Output the [X, Y] coordinate of the center of the cell containing the given text.  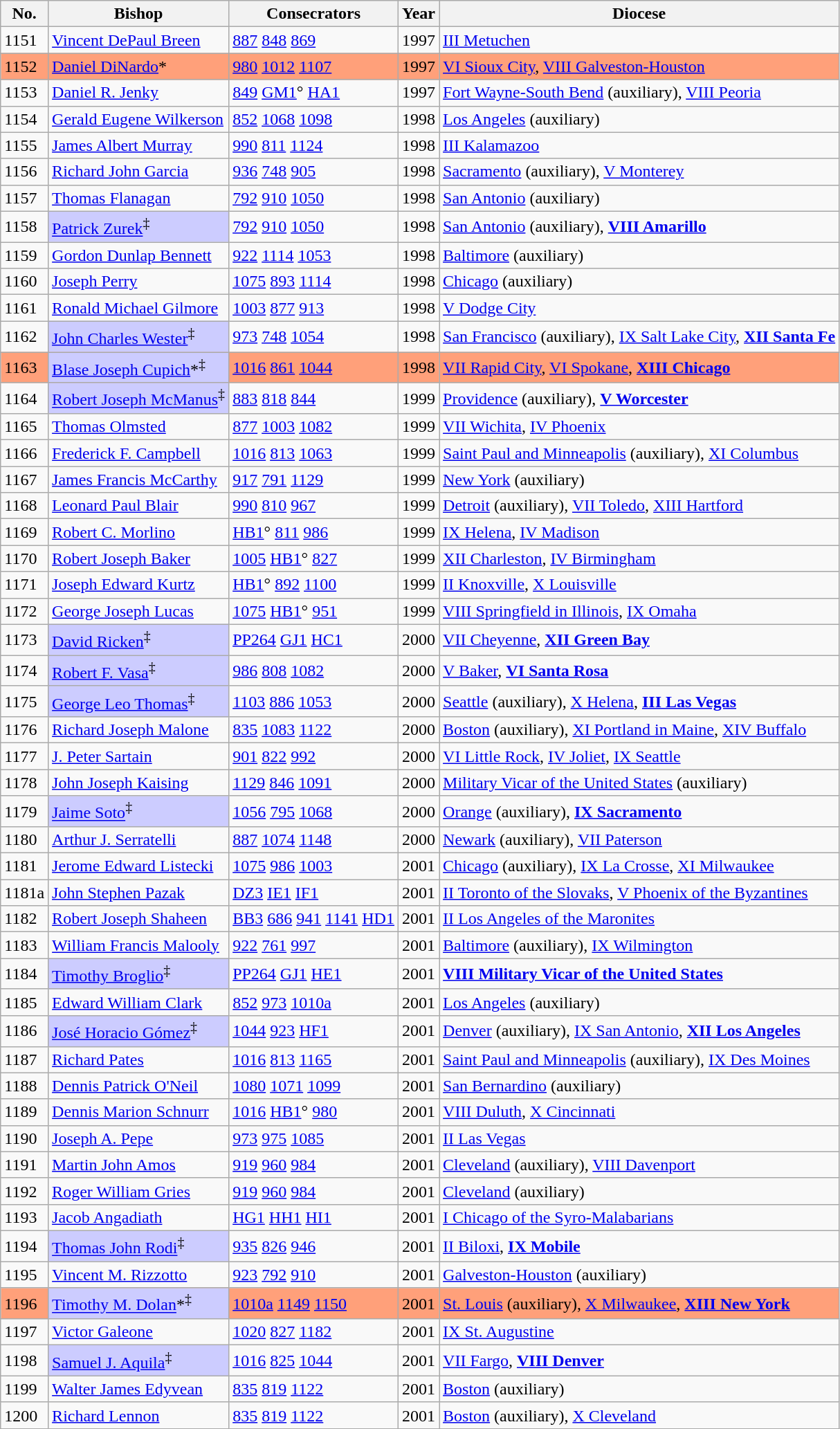
852 1068 1098 [314, 119]
1129 846 1091 [314, 783]
Baltimore (auxiliary) [639, 255]
1181a [25, 893]
Edward William Clark [138, 1002]
Leonard Paul Blair [138, 506]
1177 [25, 756]
PP264 GJ1 HE1 [314, 974]
1191 [25, 1165]
Baltimore (auxiliary), IX Wilmington [639, 945]
VI Little Rock, IV Joliet, IX Seattle [639, 756]
Detroit (auxiliary), VII Toledo, XIII Hartford [639, 506]
1200 [25, 1415]
V Dodge City [639, 308]
Military Vicar of the United States (auxiliary) [639, 783]
Daniel DiNardo* [138, 66]
Chicago (auxiliary), IX La Crosse, XI Milwaukee [639, 866]
Sacramento (auxiliary), V Monterey [639, 172]
San Bernardino (auxiliary) [639, 1086]
1183 [25, 945]
1003 877 913 [314, 308]
Patrick Zurek‡ [138, 227]
1170 [25, 558]
VIII Duluth, X Cincinnati [639, 1112]
1190 [25, 1138]
990 810 967 [314, 506]
1075 986 1003 [314, 866]
1080 1071 1099 [314, 1086]
1152 [25, 66]
877 1003 1082 [314, 427]
1166 [25, 453]
George Leo Thomas‡ [138, 702]
Saint Paul and Minneapolis (auxiliary), XI Columbus [639, 453]
922 1114 1053 [314, 255]
Blase Joseph Cupich*‡ [138, 368]
922 761 997 [314, 945]
Cleveland (auxiliary), VIII Davenport [639, 1165]
William Francis Malooly [138, 945]
Boston (auxiliary) [639, 1389]
VI Sioux City, VIII Galveston-Houston [639, 66]
Timothy Broglio‡ [138, 974]
1173 [25, 639]
1198 [25, 1360]
1182 [25, 919]
No. [25, 14]
1157 [25, 198]
1181 [25, 866]
James Francis McCarthy [138, 480]
J. Peter Sartain [138, 756]
887 1074 1148 [314, 840]
Vincent DePaul Breen [138, 40]
Year [418, 14]
1162 [25, 336]
Victor Galeone [138, 1332]
1199 [25, 1389]
835 1083 1122 [314, 730]
Seattle (auxiliary), X Helena, III Las Vegas [639, 702]
IX St. Augustine [639, 1332]
1158 [25, 227]
II Los Angeles of the Maronites [639, 919]
Saint Paul and Minneapolis (auxiliary), IX Des Moines [639, 1059]
Robert Joseph McManus‡ [138, 399]
1193 [25, 1217]
New York (auxiliary) [639, 480]
John Charles Wester‡ [138, 336]
Richard Lennon [138, 1415]
Richard Joseph Malone [138, 730]
990 811 1124 [314, 145]
John Stephen Pazak [138, 893]
David Ricken‡ [138, 639]
887 848 869 [314, 40]
James Albert Murray [138, 145]
849 GM1° HA1 [314, 93]
1016 861 1044 [314, 368]
1192 [25, 1191]
Roger William Gries [138, 1191]
852 973 1010a [314, 1002]
1005 HB1° 827 [314, 558]
George Joseph Lucas [138, 611]
Dennis Patrick O'Neil [138, 1086]
Denver (auxiliary), IX San Antonio, XII Los Angeles [639, 1031]
1172 [25, 611]
883 818 844 [314, 399]
Thomas Olmsted [138, 427]
Joseph A. Pepe [138, 1138]
917 791 1129 [314, 480]
Providence (auxiliary), V Worcester [639, 399]
Jacob Angadiath [138, 1217]
1168 [25, 506]
Robert Joseph Shaheen [138, 919]
Jerome Edward Listecki [138, 866]
VIII Springfield in Illinois, IX Omaha [639, 611]
1176 [25, 730]
1186 [25, 1031]
XII Charleston, IV Birmingham [639, 558]
St. Louis (auxiliary), X Milwaukee, XIII New York [639, 1304]
Diocese [639, 14]
1044 923 HF1 [314, 1031]
VII Cheyenne, XII Green Bay [639, 639]
1174 [25, 671]
Gordon Dunlap Bennett [138, 255]
Boston (auxiliary), XI Portland in Maine, XIV Buffalo [639, 730]
Joseph Perry [138, 282]
901 822 992 [314, 756]
1016 813 1165 [314, 1059]
1178 [25, 783]
Vincent M. Rizzotto [138, 1275]
1195 [25, 1275]
Thomas John Rodi‡ [138, 1246]
1197 [25, 1332]
Jaime Soto‡ [138, 811]
II Biloxi, IX Mobile [639, 1246]
935 826 946 [314, 1246]
Consecrators [314, 14]
PP264 GJ1 HC1 [314, 639]
Dennis Marion Schnurr [138, 1112]
Robert C. Morlino [138, 532]
II Las Vegas [639, 1138]
1196 [25, 1304]
VII Rapid City, VI Spokane, XIII Chicago [639, 368]
San Francisco (auxiliary), IX Salt Lake City, XII Santa Fe [639, 336]
John Joseph Kaising [138, 783]
Richard Pates [138, 1059]
Orange (auxiliary), IX Sacramento [639, 811]
Galveston-Houston (auxiliary) [639, 1275]
1016 825 1044 [314, 1360]
San Antonio (auxiliary), VIII Amarillo [639, 227]
HB1° 811 986 [314, 532]
Fort Wayne-South Bend (auxiliary), VIII Peoria [639, 93]
1189 [25, 1112]
1153 [25, 93]
José Horacio Gómez‡ [138, 1031]
I Chicago of the Syro-Malabarians [639, 1217]
923 792 910 [314, 1275]
1056 795 1068 [314, 811]
Boston (auxiliary), X Cleveland [639, 1415]
1075 HB1° 951 [314, 611]
HB1° 892 1100 [314, 585]
Ronald Michael Gilmore [138, 308]
1161 [25, 308]
1185 [25, 1002]
Timothy M. Dolan*‡ [138, 1304]
II Knoxville, X Louisville [639, 585]
1156 [25, 172]
IX Helena, IV Madison [639, 532]
1171 [25, 585]
1155 [25, 145]
Martin John Amos [138, 1165]
Newark (auxiliary), VII Paterson [639, 840]
BB3 686 941 1141 HD1 [314, 919]
1151 [25, 40]
VII Fargo, VIII Denver [639, 1360]
1167 [25, 480]
1180 [25, 840]
VII Wichita, IV Phoenix [639, 427]
Arthur J. Serratelli [138, 840]
Chicago (auxiliary) [639, 282]
1010a 1149 1150 [314, 1304]
1187 [25, 1059]
Frederick F. Campbell [138, 453]
HG1 HH1 HI1 [314, 1217]
Robert Joseph Baker [138, 558]
1103 886 1053 [314, 702]
Richard John Garcia [138, 172]
DZ3 IE1 IF1 [314, 893]
1164 [25, 399]
VIII Military Vicar of the United States [639, 974]
1179 [25, 811]
V Baker, VI Santa Rosa [639, 671]
Daniel R. Jenky [138, 93]
Walter James Edyvean [138, 1389]
1075 893 1114 [314, 282]
1163 [25, 368]
1159 [25, 255]
Robert F. Vasa‡ [138, 671]
1169 [25, 532]
1194 [25, 1246]
III Metuchen [639, 40]
Gerald Eugene Wilkerson [138, 119]
936 748 905 [314, 172]
1188 [25, 1086]
II Toronto of the Slovaks, V Phoenix of the Byzantines [639, 893]
1165 [25, 427]
Bishop [138, 14]
973 748 1054 [314, 336]
1175 [25, 702]
986 808 1082 [314, 671]
1016 HB1° 980 [314, 1112]
1184 [25, 974]
980 1012 1107 [314, 66]
Samuel J. Aquila‡ [138, 1360]
III Kalamazoo [639, 145]
1160 [25, 282]
Thomas Flanagan [138, 198]
San Antonio (auxiliary) [639, 198]
1016 813 1063 [314, 453]
1154 [25, 119]
Cleveland (auxiliary) [639, 1191]
973 975 1085 [314, 1138]
1020 827 1182 [314, 1332]
Joseph Edward Kurtz [138, 585]
